From the cell containing the given text, extract its center point as (x, y) coordinate. 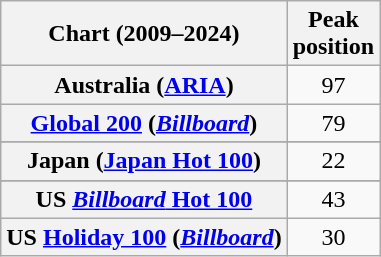
Japan (Japan Hot 100) (144, 161)
22 (333, 161)
US Billboard Hot 100 (144, 199)
43 (333, 199)
79 (333, 123)
Australia (ARIA) (144, 85)
Global 200 (Billboard) (144, 123)
97 (333, 85)
Peakposition (333, 34)
US Holiday 100 (Billboard) (144, 237)
Chart (2009–2024) (144, 34)
30 (333, 237)
